Detect which cell encompasses the target text, then output its [x, y] center coordinate. 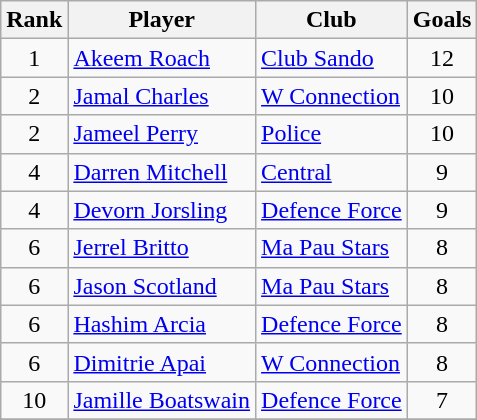
7 [442, 400]
1 [34, 58]
Player [162, 20]
Darren Mitchell [162, 172]
Devorn Jorsling [162, 210]
Dimitrie Apai [162, 362]
Club Sando [332, 58]
Jason Scotland [162, 286]
Club [332, 20]
Jamal Charles [162, 96]
Rank [34, 20]
Hashim Arcia [162, 324]
Central [332, 172]
Jerrel Britto [162, 248]
Jamille Boatswain [162, 400]
Jameel Perry [162, 134]
12 [442, 58]
Police [332, 134]
Goals [442, 20]
Akeem Roach [162, 58]
